Detect which cell encompasses the target text, then output its [x, y] center coordinate. 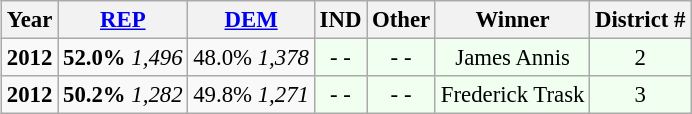
2 [640, 58]
52.0% 1,496 [123, 58]
District # [640, 20]
James Annis [512, 58]
Other [402, 20]
3 [640, 95]
IND [340, 20]
Frederick Trask [512, 95]
49.8% 1,271 [251, 95]
Winner [512, 20]
Year [30, 20]
48.0% 1,378 [251, 58]
50.2% 1,282 [123, 95]
REP [123, 20]
DEM [251, 20]
